Detect which cell encompasses the target text, then output its [X, Y] center coordinate. 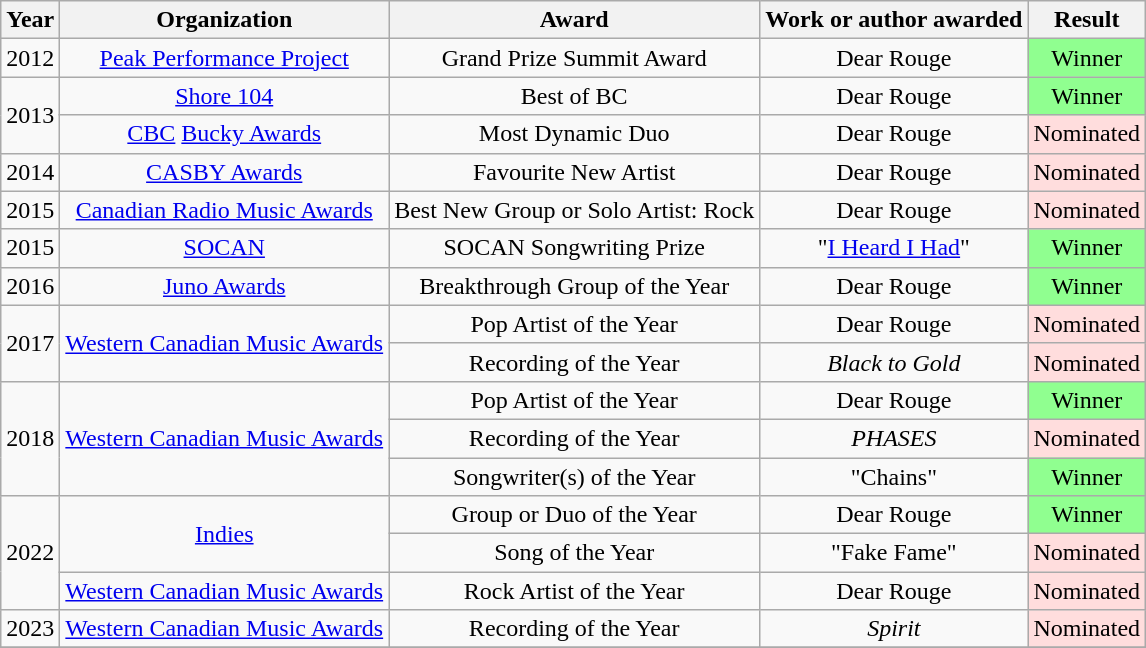
Group or Duo of the Year [574, 515]
Canadian Radio Music Awards [224, 210]
Organization [224, 20]
Award [574, 20]
SOCAN [224, 248]
Peak Performance Project [224, 58]
Year [30, 20]
Juno Awards [224, 286]
2017 [30, 343]
CASBY Awards [224, 172]
Best New Group or Solo Artist: Rock [574, 210]
2013 [30, 115]
2023 [30, 629]
CBC Bucky Awards [224, 134]
"I Heard I Had" [894, 248]
PHASES [894, 438]
2018 [30, 438]
"Chains" [894, 477]
Breakthrough Group of the Year [574, 286]
Favourite New Artist [574, 172]
Grand Prize Summit Award [574, 58]
SOCAN Songwriting Prize [574, 248]
Indies [224, 534]
Song of the Year [574, 553]
Best of BC [574, 96]
"Fake Fame" [894, 553]
Work or author awarded [894, 20]
Songwriter(s) of the Year [574, 477]
Most Dynamic Duo [574, 134]
2012 [30, 58]
Shore 104 [224, 96]
Spirit [894, 629]
Black to Gold [894, 362]
2016 [30, 286]
Result [1087, 20]
2022 [30, 553]
2014 [30, 172]
Rock Artist of the Year [574, 591]
